Output the (X, Y) coordinate of the center of the cell containing the given text.  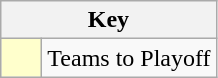
Teams to Playoff (129, 58)
Key (108, 20)
